Find where the given text appears and provide that cell's center as (x, y) coordinate. 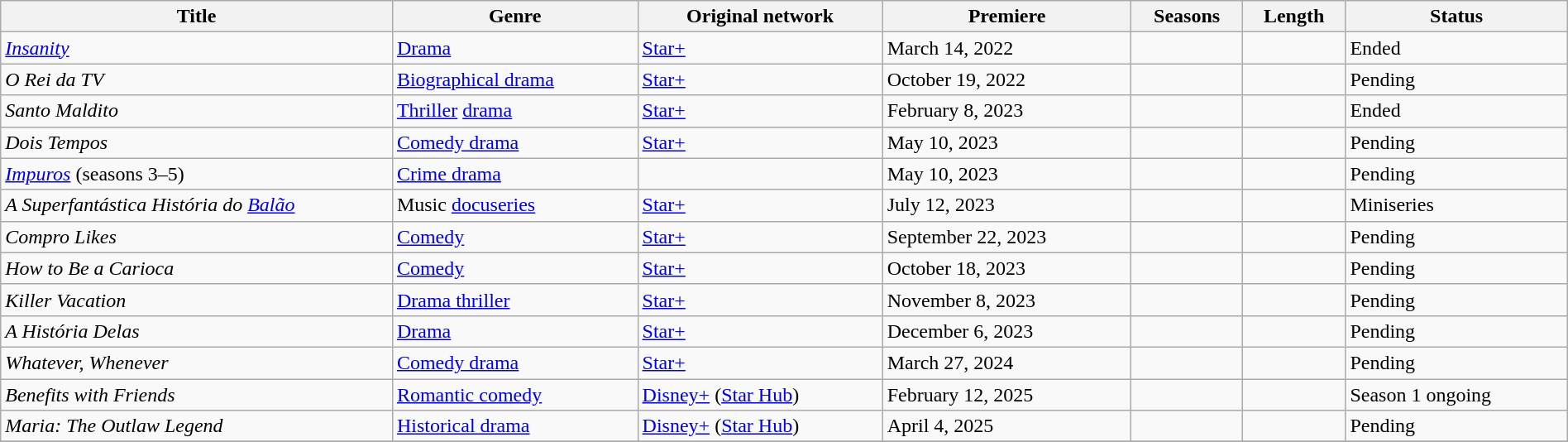
November 8, 2023 (1007, 300)
Historical drama (514, 426)
How to Be a Carioca (197, 268)
Season 1 ongoing (1456, 395)
Seasons (1187, 17)
Maria: The Outlaw Legend (197, 426)
Crime drama (514, 174)
Original network (760, 17)
Status (1456, 17)
March 27, 2024 (1007, 363)
Thriller drama (514, 111)
October 18, 2023 (1007, 268)
A História Delas (197, 331)
February 12, 2025 (1007, 395)
Biographical drama (514, 79)
Romantic comedy (514, 395)
Music docuseries (514, 205)
Premiere (1007, 17)
Santo Maldito (197, 111)
Whatever, Whenever (197, 363)
February 8, 2023 (1007, 111)
Benefits with Friends (197, 395)
Killer Vacation (197, 300)
March 14, 2022 (1007, 48)
September 22, 2023 (1007, 237)
Drama thriller (514, 300)
October 19, 2022 (1007, 79)
O Rei da TV (197, 79)
December 6, 2023 (1007, 331)
Genre (514, 17)
A Superfantástica História do Balão (197, 205)
Miniseries (1456, 205)
April 4, 2025 (1007, 426)
Length (1293, 17)
Compro Likes (197, 237)
Title (197, 17)
Insanity (197, 48)
Impuros (seasons 3–5) (197, 174)
July 12, 2023 (1007, 205)
Dois Tempos (197, 142)
